For the text-containing cell, return its midpoint in (X, Y) coordinate format. 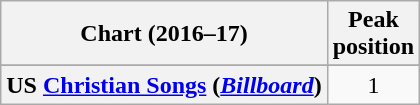
Peakposition (373, 34)
1 (373, 85)
Chart (2016–17) (164, 34)
US Christian Songs (Billboard) (164, 85)
